From the cell containing the given text, extract its center point as (X, Y) coordinate. 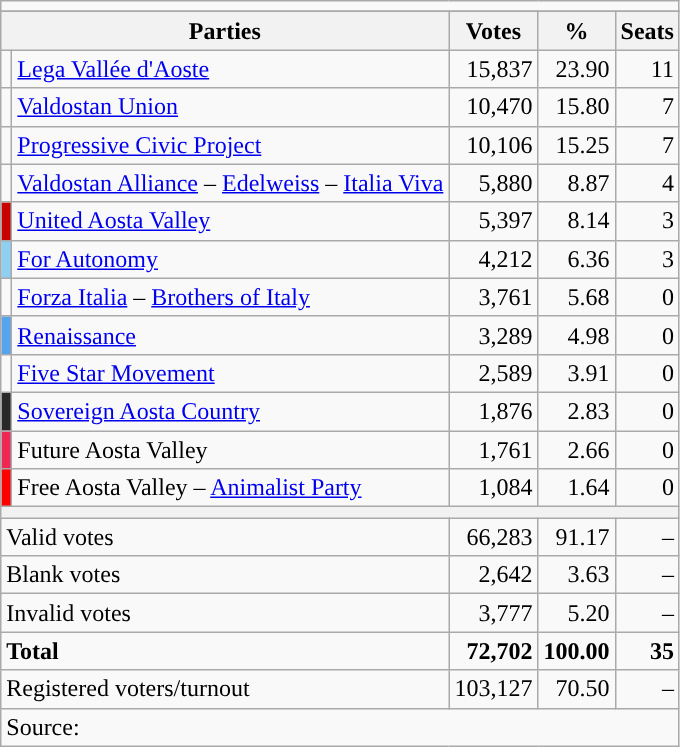
For Autonomy (230, 259)
Renaissance (230, 335)
Forza Italia – Brothers of Italy (230, 297)
5.20 (576, 613)
3.91 (576, 373)
3,761 (494, 297)
5,397 (494, 221)
11 (647, 69)
8.87 (576, 183)
6.36 (576, 259)
Parties (225, 31)
1,761 (494, 449)
Lega Vallée d'Aoste (230, 69)
1.64 (576, 488)
3,777 (494, 613)
103,127 (494, 689)
Valid votes (225, 537)
15.80 (576, 107)
United Aosta Valley (230, 221)
15,837 (494, 69)
100.00 (576, 651)
1,084 (494, 488)
91.17 (576, 537)
15.25 (576, 145)
2,589 (494, 373)
Valdostan Union (230, 107)
2.83 (576, 411)
66,283 (494, 537)
Total (225, 651)
3,289 (494, 335)
Future Aosta Valley (230, 449)
Registered voters/turnout (225, 689)
Progressive Civic Project (230, 145)
70.50 (576, 689)
4,212 (494, 259)
5,880 (494, 183)
2.66 (576, 449)
Votes (494, 31)
Sovereign Aosta Country (230, 411)
Blank votes (225, 575)
35 (647, 651)
% (576, 31)
72,702 (494, 651)
Invalid votes (225, 613)
23.90 (576, 69)
Five Star Movement (230, 373)
Seats (647, 31)
Free Aosta Valley – Animalist Party (230, 488)
3.63 (576, 575)
2,642 (494, 575)
10,470 (494, 107)
Valdostan Alliance – Edelweiss – Italia Viva (230, 183)
4.98 (576, 335)
10,106 (494, 145)
5.68 (576, 297)
Source: (340, 727)
8.14 (576, 221)
1,876 (494, 411)
4 (647, 183)
